Search for the cell housing the specified text and yield its [x, y] center coordinate. 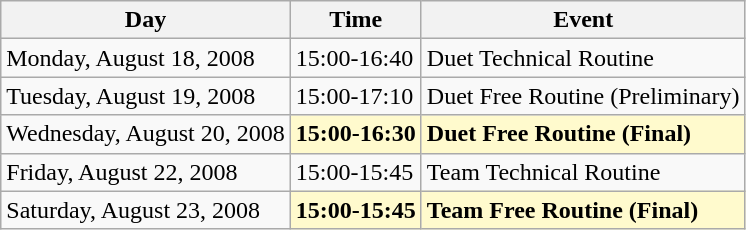
Duet Technical Routine [583, 58]
Monday, August 18, 2008 [146, 58]
Event [583, 20]
Day [146, 20]
Saturday, August 23, 2008 [146, 210]
15:00-16:40 [356, 58]
Tuesday, August 19, 2008 [146, 96]
Time [356, 20]
15:00-16:30 [356, 134]
Team Free Routine (Final) [583, 210]
Friday, August 22, 2008 [146, 172]
Wednesday, August 20, 2008 [146, 134]
Team Technical Routine [583, 172]
Duet Free Routine (Preliminary) [583, 96]
15:00-17:10 [356, 96]
Duet Free Routine (Final) [583, 134]
